Detect which cell encompasses the target text, then output its [X, Y] center coordinate. 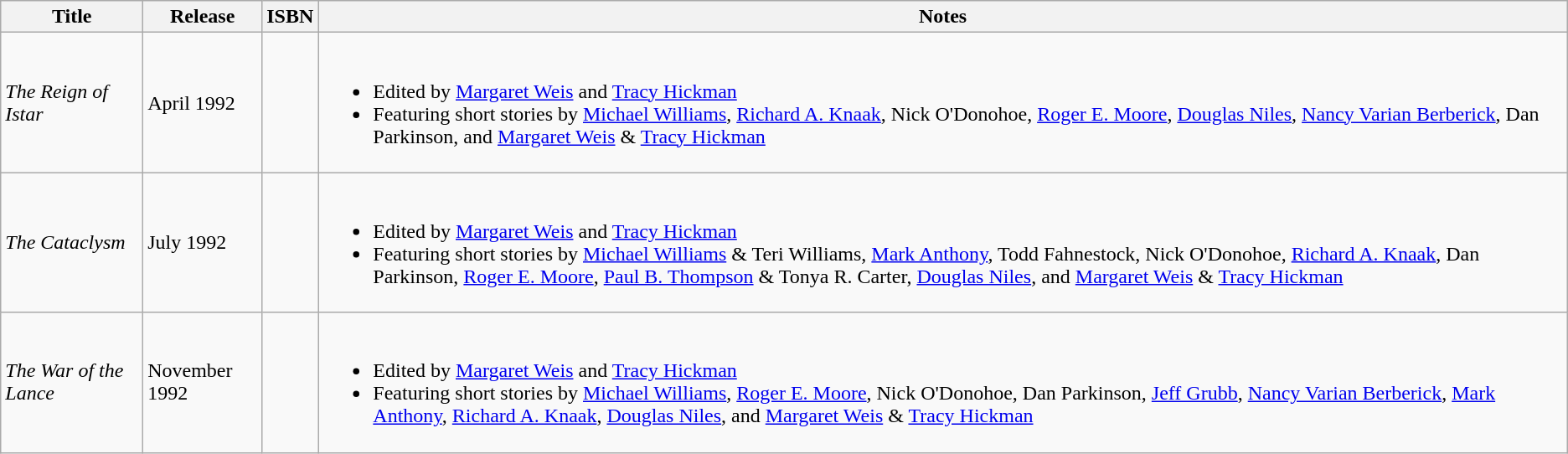
The Cataclysm [72, 243]
The War of the Lance [72, 382]
Title [72, 17]
The Reign of Istar [72, 102]
April 1992 [203, 102]
July 1992 [203, 243]
Release [203, 17]
November 1992 [203, 382]
Notes [943, 17]
ISBN [290, 17]
